For the text-containing cell, return its midpoint in [x, y] coordinate format. 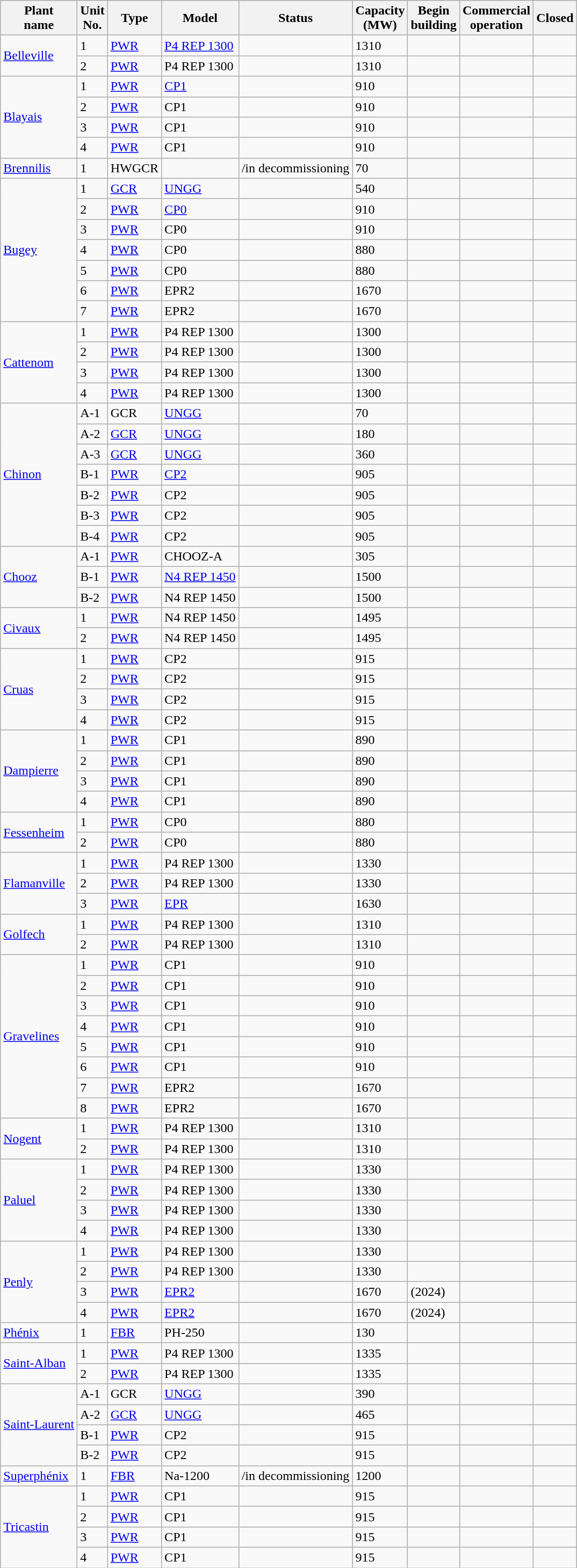
Nogent [39, 1139]
8 [92, 1108]
465 [380, 1414]
360 [380, 454]
Model [200, 18]
Golfech [39, 934]
540 [380, 188]
Paluel [39, 1200]
Chooz [39, 577]
HWGCR [134, 168]
PH-250 [200, 1333]
Blayais [39, 117]
UnitNo. [92, 18]
130 [380, 1333]
Belleville [39, 56]
Dampierre [39, 771]
Brennilis [39, 168]
Flamanville [39, 883]
Tricastin [39, 1527]
EPR [200, 903]
Superphénix [39, 1476]
Beginbuilding [434, 18]
Cruas [39, 689]
Capacity(MW) [380, 18]
Closed [555, 18]
B-3 [92, 515]
Penly [39, 1282]
305 [380, 556]
180 [380, 434]
Chinon [39, 475]
Plantname [39, 18]
1200 [380, 1476]
B-4 [92, 536]
A-3 [92, 454]
Saint-Alban [39, 1363]
Na-1200 [200, 1476]
Civaux [39, 628]
390 [380, 1394]
Commercialoperation [496, 18]
1630 [380, 903]
Cattenom [39, 362]
Gravelines [39, 1037]
Type [134, 18]
Phénix [39, 1333]
Fessenheim [39, 832]
Status [295, 18]
Saint-Laurent [39, 1425]
Bugey [39, 250]
CHOOZ-A [200, 556]
